Scan for the cell matching the given text and deliver its [x, y] coordinate at center. 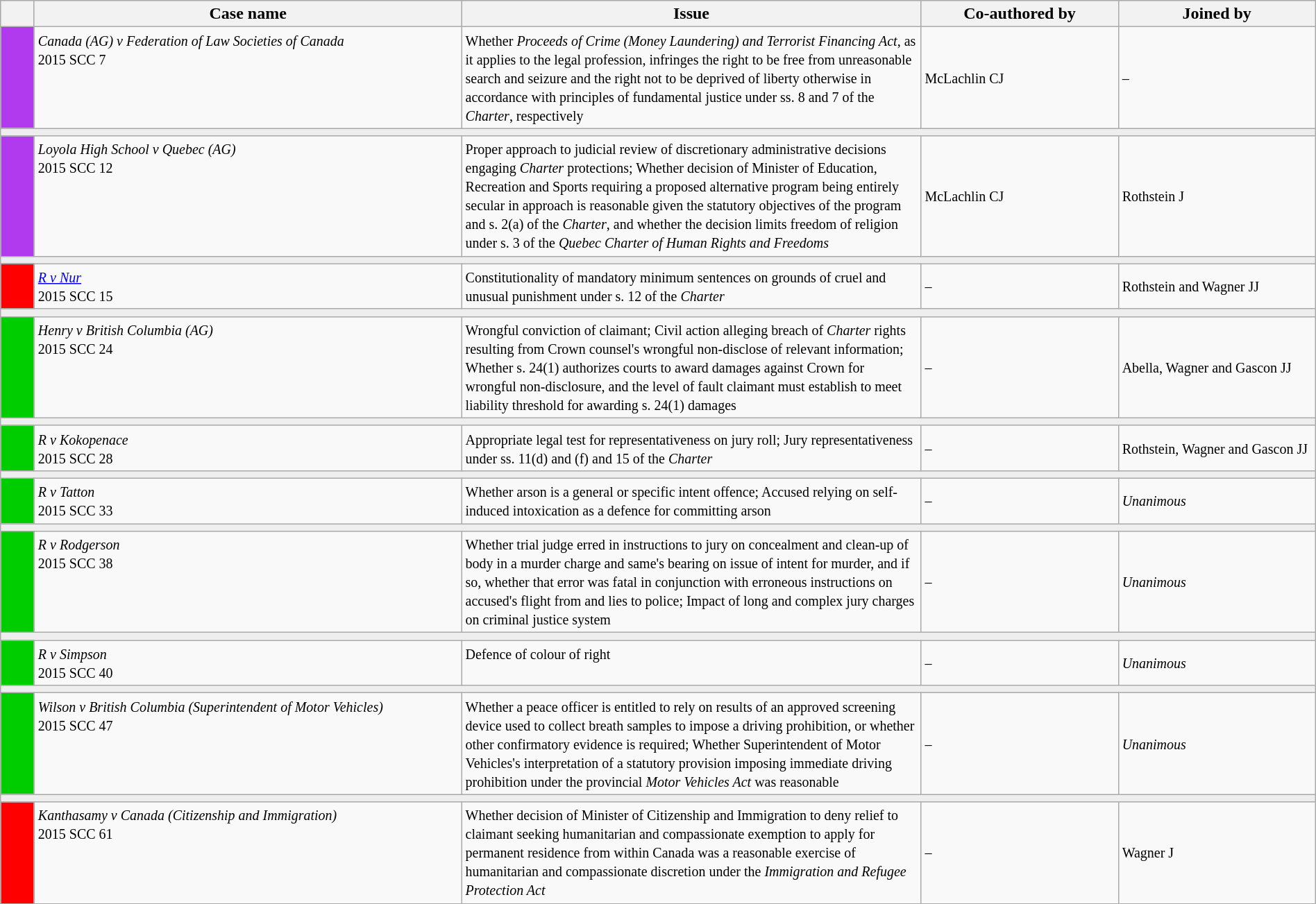
Wagner J [1217, 853]
Appropriate legal test for representativeness on jury roll; Jury representativeness under ss. 11(d) and (f) and 15 of the Charter [691, 448]
Co-authored by [1020, 14]
Wilson v British Columbia (Superintendent of Motor Vehicles) 2015 SCC 47 [248, 744]
Henry v British Columbia (AG) 2015 SCC 24 [248, 367]
Loyola High School v Quebec (AG) 2015 SCC 12 [248, 196]
R v Rodgerson 2015 SCC 38 [248, 582]
Issue [691, 14]
Abella, Wagner and Gascon JJ [1217, 367]
Constitutionality of mandatory minimum sentences on grounds of cruel and unusual punishment under s. 12 of the Charter [691, 286]
Rothstein, Wagner and Gascon JJ [1217, 448]
Whether arson is a general or specific intent offence; Accused relying on self-induced intoxication as a defence for committing arson [691, 501]
R v Simpson 2015 SCC 40 [248, 663]
R v Nur 2015 SCC 15 [248, 286]
Defence of colour of right [691, 663]
Case name [248, 14]
R v Tatton 2015 SCC 33 [248, 501]
Joined by [1217, 14]
R v Kokopenace 2015 SCC 28 [248, 448]
Canada (AG) v Federation of Law Societies of Canada 2015 SCC 7 [248, 78]
Rothstein and Wagner JJ [1217, 286]
Rothstein J [1217, 196]
Kanthasamy v Canada (Citizenship and Immigration) 2015 SCC 61 [248, 853]
